Find where the given text appears and provide that cell's center as [x, y] coordinate. 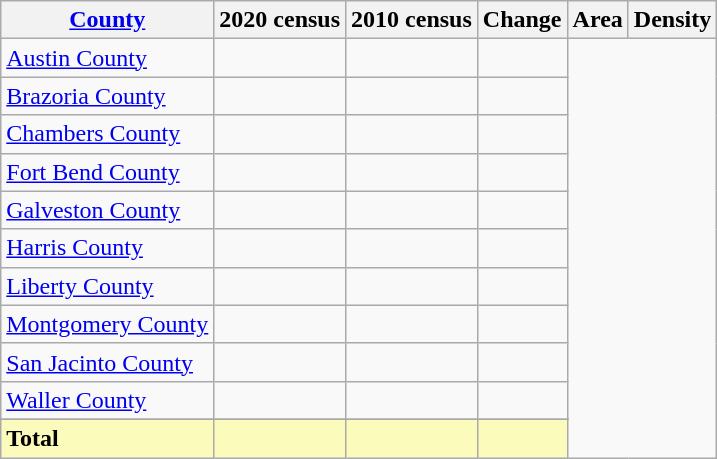
Liberty County [108, 286]
Area [598, 20]
San Jacinto County [108, 362]
2010 census [412, 20]
2020 census [280, 20]
Chambers County [108, 134]
Austin County [108, 58]
Harris County [108, 248]
County [108, 20]
Waller County [108, 400]
Change [522, 20]
Brazoria County [108, 96]
Montgomery County [108, 324]
Galveston County [108, 210]
Density [672, 20]
Total [108, 438]
Fort Bend County [108, 172]
